Return the (X, Y) coordinate for the center point of the cell that contains the specified text.  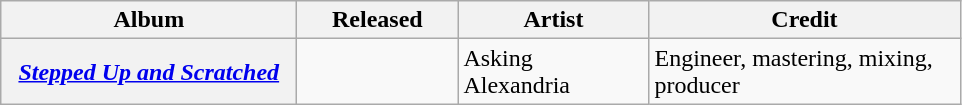
Credit (804, 20)
Asking Alexandria (554, 72)
Engineer, mastering, mixing, producer (804, 72)
Released (378, 20)
Album (149, 20)
Stepped Up and Scratched (149, 72)
Artist (554, 20)
